Find where the given text appears and provide that cell's center as [X, Y] coordinate. 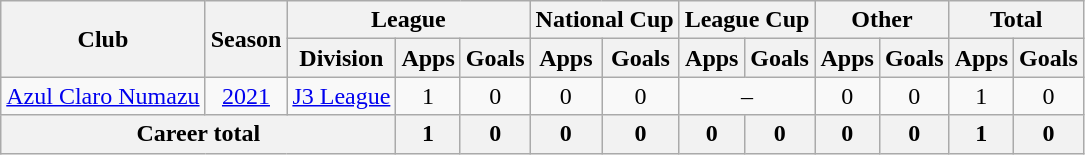
Season [246, 39]
Other [882, 20]
League Cup [747, 20]
Total [1016, 20]
League [408, 20]
J3 League [342, 96]
2021 [246, 96]
Azul Claro Numazu [103, 96]
Division [342, 58]
Career total [198, 134]
Club [103, 39]
National Cup [604, 20]
– [747, 96]
